Locate the cell with the specified text and output its (X, Y) center coordinate. 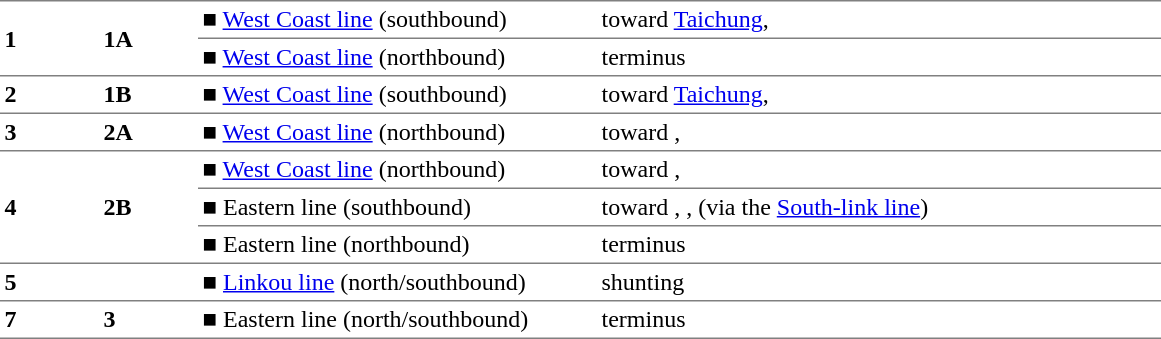
toward , , (via the South-link line) (879, 208)
4 (50, 208)
3 (50, 133)
1 (50, 38)
2A (148, 133)
■ Eastern line (southbound) (398, 208)
1B (148, 95)
2B (148, 208)
shunting (879, 283)
2 (50, 95)
■ Linkou line (north/southbound) (398, 283)
■ Eastern line (northbound) (398, 245)
5 (50, 283)
1A (148, 38)
